Scan for the cell matching the given text and deliver its (X, Y) coordinate at center. 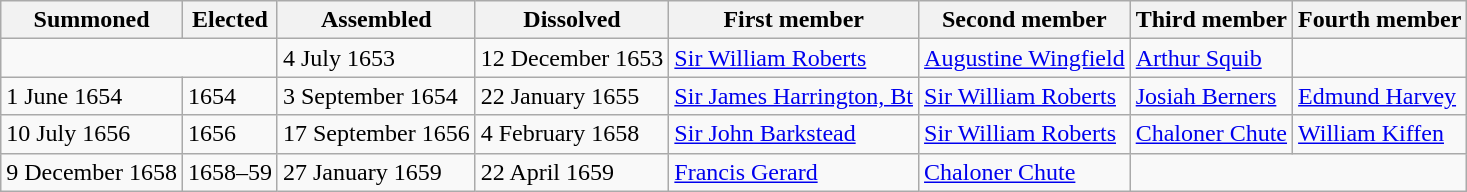
17 September 1656 (376, 134)
Sir James Harrington, Bt (794, 96)
27 January 1659 (376, 172)
Arthur Squib (1211, 58)
1656 (230, 134)
Edmund Harvey (1380, 96)
William Kiffen (1380, 134)
12 December 1653 (572, 58)
10 July 1656 (92, 134)
Francis Gerard (794, 172)
Second member (1025, 20)
1658–59 (230, 172)
First member (794, 20)
22 April 1659 (572, 172)
1 June 1654 (92, 96)
Dissolved (572, 20)
9 December 1658 (92, 172)
Sir John Barkstead (794, 134)
3 September 1654 (376, 96)
4 July 1653 (376, 58)
22 January 1655 (572, 96)
Josiah Berners (1211, 96)
1654 (230, 96)
Third member (1211, 20)
Assembled (376, 20)
Summoned (92, 20)
4 February 1658 (572, 134)
Fourth member (1380, 20)
Augustine Wingfield (1025, 58)
Elected (230, 20)
